For the text-containing cell, return its midpoint in (x, y) coordinate format. 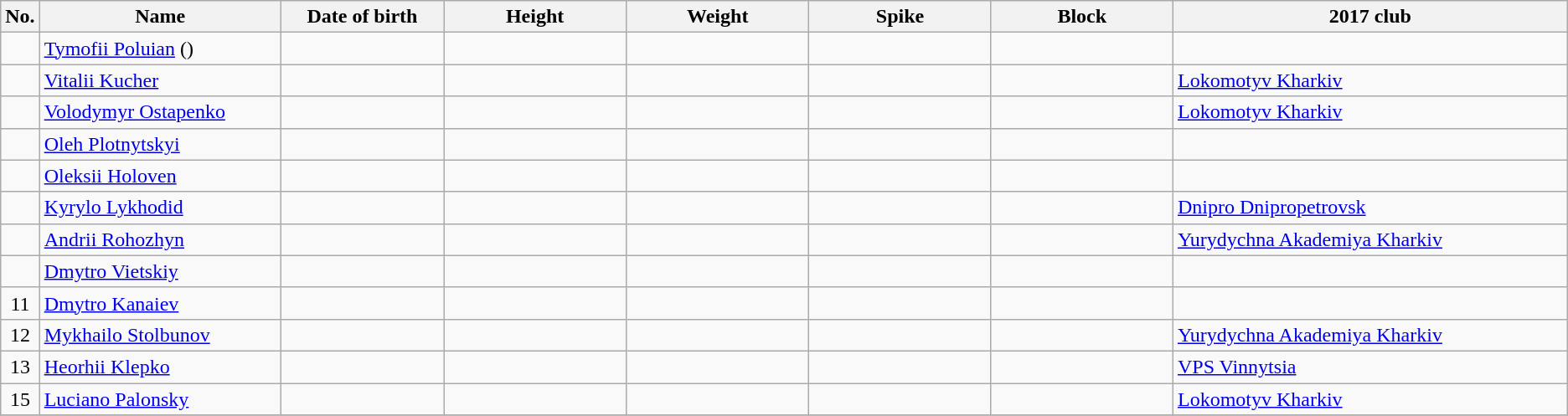
No. (20, 17)
Height (535, 17)
Heorhii Klepko (160, 367)
Luciano Palonsky (160, 399)
Weight (718, 17)
Andrii Rohozhyn (160, 239)
13 (20, 367)
VPS Vinnytsia (1370, 367)
Dnipro Dnipropetrovsk (1370, 208)
Oleksii Holoven (160, 176)
Vitalii Kucher (160, 80)
Spike (900, 17)
2017 club (1370, 17)
Dmytro Kanaiev (160, 303)
11 (20, 303)
Mykhailo Stolbunov (160, 335)
Date of birth (362, 17)
Dmytro Vietskiy (160, 271)
Block (1082, 17)
15 (20, 399)
12 (20, 335)
Volodymyr Ostapenko (160, 112)
Oleh Plotnytskyi (160, 144)
Tymofii Poluian () (160, 49)
Kyrylo Lykhodid (160, 208)
Name (160, 17)
